From the cell containing the given text, extract its center point as (x, y) coordinate. 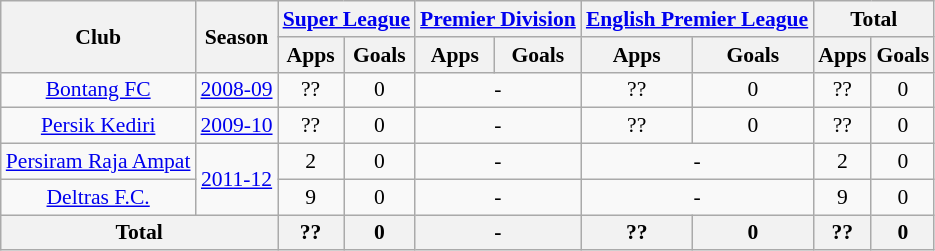
Bontang FC (98, 90)
2009-10 (237, 126)
Super League (346, 19)
Season (237, 36)
Deltras F.C. (98, 197)
Persiram Raja Ampat (98, 162)
Club (98, 36)
2011-12 (237, 180)
English Premier League (697, 19)
2008-09 (237, 90)
Persik Kediri (98, 126)
Premier Division (498, 19)
